Capture the cell that displays the provided text and extract its (X, Y) central coordinate. 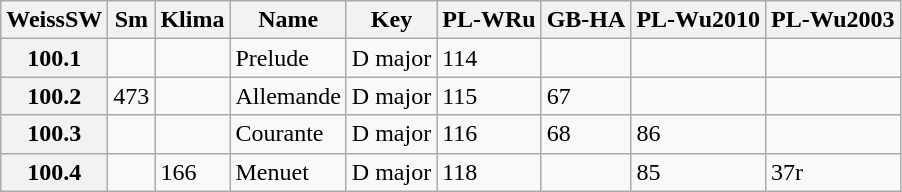
37r (834, 172)
Prelude (288, 58)
85 (698, 172)
100.3 (54, 134)
Sm (132, 20)
Allemande (288, 96)
PL-Wu2003 (834, 20)
WeissSW (54, 20)
115 (489, 96)
166 (192, 172)
PL-Wu2010 (698, 20)
100.4 (54, 172)
Name (288, 20)
118 (489, 172)
67 (586, 96)
Key (391, 20)
Courante (288, 134)
Klima (192, 20)
100.1 (54, 58)
473 (132, 96)
100.2 (54, 96)
GB-HA (586, 20)
86 (698, 134)
116 (489, 134)
PL-WRu (489, 20)
Menuet (288, 172)
68 (586, 134)
114 (489, 58)
